From the cell containing the given text, extract its center point as (X, Y) coordinate. 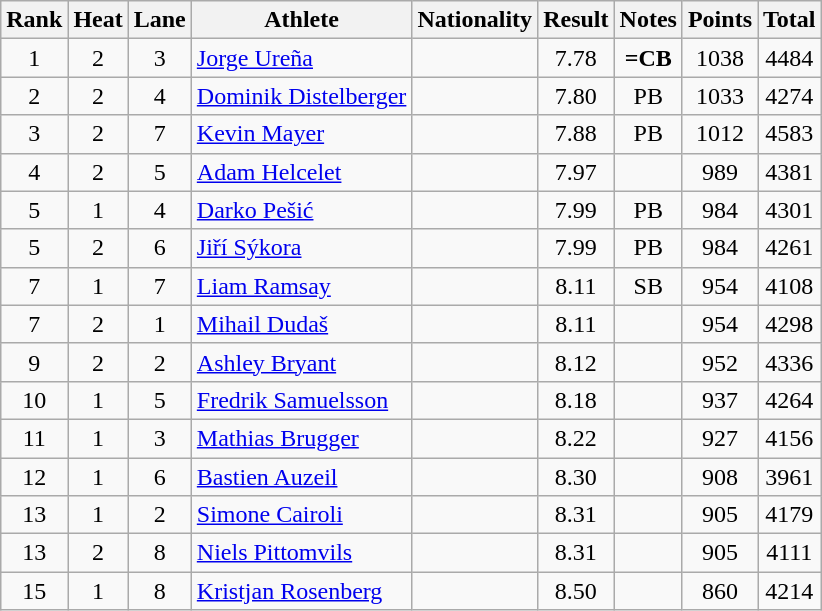
9 (34, 362)
860 (720, 591)
Notes (648, 20)
Darko Pešić (302, 210)
7.78 (576, 58)
4156 (790, 438)
12 (34, 477)
8.12 (576, 362)
4111 (790, 553)
Lane (160, 20)
Liam Ramsay (302, 286)
1012 (720, 134)
SB (648, 286)
11 (34, 438)
Mihail Dudaš (302, 324)
Nationality (475, 20)
Jorge Ureña (302, 58)
937 (720, 400)
Mathias Brugger (302, 438)
Dominik Distelberger (302, 96)
4264 (790, 400)
10 (34, 400)
=CB (648, 58)
7.88 (576, 134)
989 (720, 172)
8.18 (576, 400)
Kristjan Rosenberg (302, 591)
4484 (790, 58)
Adam Helcelet (302, 172)
Niels Pittomvils (302, 553)
4381 (790, 172)
Fredrik Samuelsson (302, 400)
Kevin Mayer (302, 134)
8.50 (576, 591)
4179 (790, 515)
4108 (790, 286)
Bastien Auzeil (302, 477)
Athlete (302, 20)
7.80 (576, 96)
1033 (720, 96)
952 (720, 362)
8.22 (576, 438)
4274 (790, 96)
15 (34, 591)
4336 (790, 362)
Total (790, 20)
927 (720, 438)
4301 (790, 210)
7.97 (576, 172)
4214 (790, 591)
Result (576, 20)
Heat (98, 20)
8.30 (576, 477)
Simone Cairoli (302, 515)
4261 (790, 248)
3961 (790, 477)
Ashley Bryant (302, 362)
Points (720, 20)
1038 (720, 58)
908 (720, 477)
4583 (790, 134)
Jiří Sýkora (302, 248)
4298 (790, 324)
Rank (34, 20)
